Locate the cell with the specified text and output its (X, Y) center coordinate. 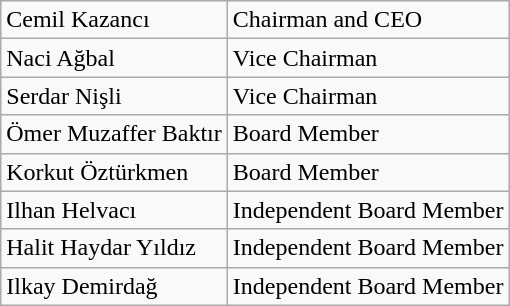
Chairman and CEO (368, 20)
Cemil Kazancı (114, 20)
Ilkay Demirdağ (114, 286)
Ömer Muzaffer Baktır (114, 134)
Halit Haydar Yıldız (114, 248)
Serdar Nişli (114, 96)
Naci Ağbal (114, 58)
Korkut Öztürkmen (114, 172)
Ilhan Helvacı (114, 210)
